Return (x, y) of the center of cell containing provided text 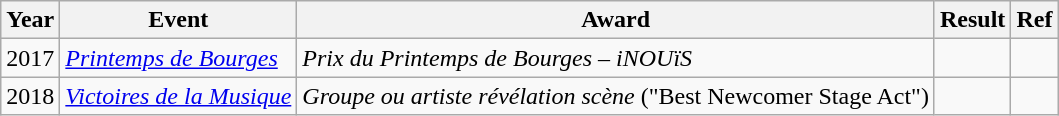
Result (972, 20)
Groupe ou artiste révélation scène ("Best Newcomer Stage Act") (616, 96)
Award (616, 20)
Prix du Printemps de Bourges – iNOUïS (616, 58)
Event (178, 20)
Ref (1034, 20)
2017 (30, 58)
Printemps de Bourges (178, 58)
Victoires de la Musique (178, 96)
Year (30, 20)
2018 (30, 96)
